Find where the given text appears and provide that cell's center as (x, y) coordinate. 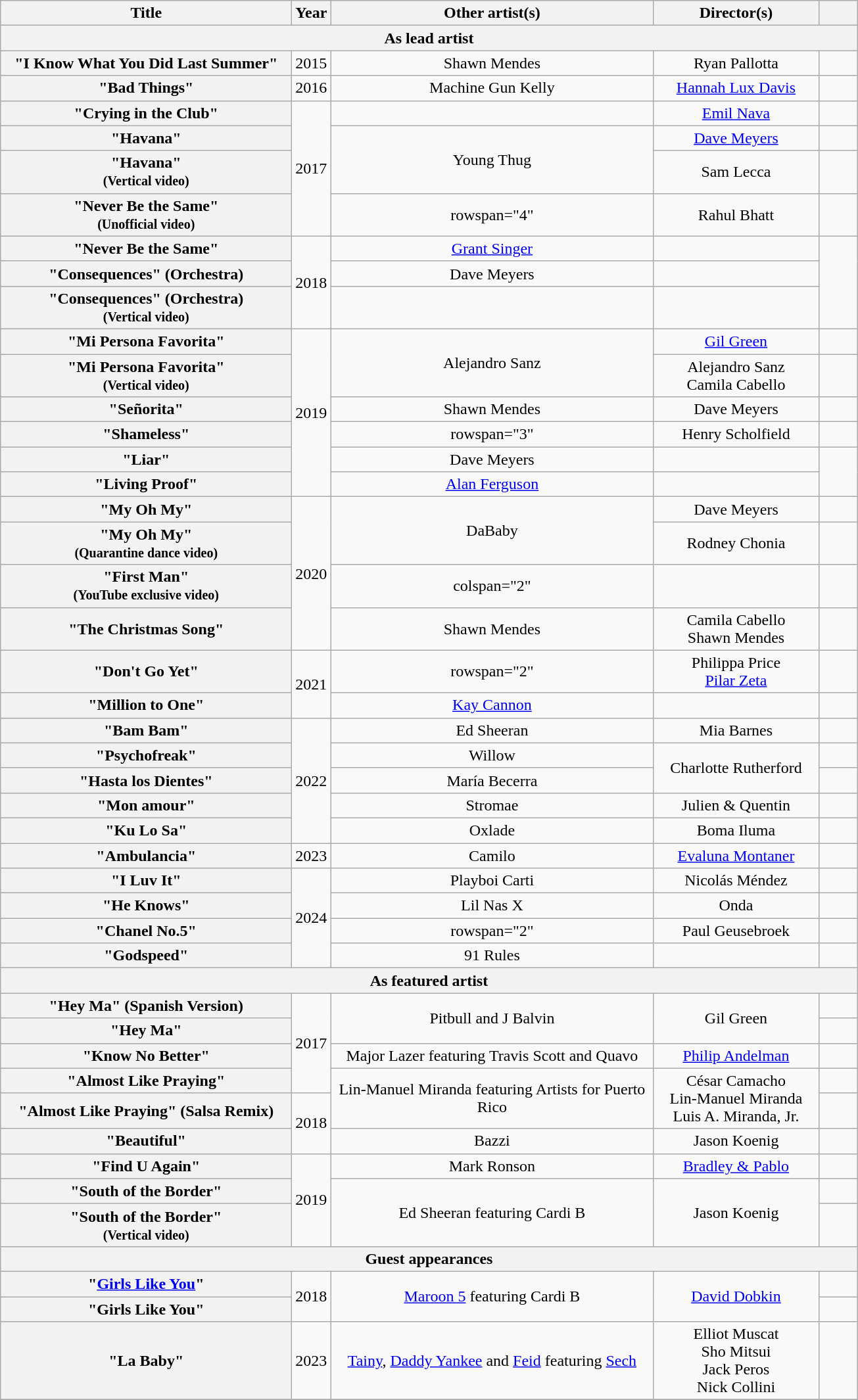
"Bad Things" (146, 88)
Young Thug (492, 159)
"Almost Like Praying" (Salsa Remix) (146, 1111)
2020 (312, 573)
David Dobkin (736, 1296)
Other artist(s) (492, 13)
"Find U Again" (146, 1166)
"Mi Persona Favorita" (146, 341)
"La Baby" (146, 1361)
Pitbull and J Balvin (492, 1018)
Maroon 5 featuring Cardi B (492, 1296)
"The Christmas Song" (146, 628)
2021 (312, 684)
Alejandro Sanz (492, 363)
Bradley & Pablo (736, 1166)
Rahul Bhatt (736, 214)
Onda (736, 906)
Director(s) (736, 13)
Oxlade (492, 830)
"Ambulancia" (146, 855)
Emil Nava (736, 113)
Hannah Lux Davis (736, 88)
DaBaby (492, 531)
"Godspeed" (146, 956)
Alan Ferguson (492, 484)
Boma Iluma (736, 830)
María Becerra (492, 780)
Guest appearances (429, 1259)
"Hey Ma" (146, 1031)
Philippa PricePilar Zeta (736, 672)
2016 (312, 88)
"Bam Bam" (146, 730)
"Liar" (146, 459)
Paul Geusebroek (736, 931)
"South of the Border" (146, 1191)
"Havana" (Vertical video) (146, 172)
Camila CabelloShawn Mendes (736, 628)
Tainy, Daddy Yankee and Feid featuring Sech (492, 1361)
Grant Singer (492, 248)
"Crying in the Club" (146, 113)
"South of the Border" (Vertical video) (146, 1225)
"Know No Better" (146, 1056)
"Beautiful" (146, 1141)
Nicolás Méndez (736, 881)
"Never Be the Same" (Unofficial video) (146, 214)
Lil Nas X (492, 906)
Rodney Chonia (736, 543)
"Hey Ma" (Spanish Version) (146, 1006)
"Consequences" (Orchestra) (146, 273)
Bazzi (492, 1141)
As lead artist (429, 38)
colspan="2" (492, 586)
"Señorita" (146, 409)
Kay Cannon (492, 705)
César CamachoLin-Manuel MirandaLuis A. Miranda, Jr. (736, 1098)
"I Luv It" (146, 881)
"Psychofreak" (146, 755)
Julien & Quentin (736, 805)
2022 (312, 780)
2015 (312, 63)
"Hasta los Dientes" (146, 780)
Mia Barnes (736, 730)
"Consequences" (Orchestra) (Vertical video) (146, 308)
Sam Lecca (736, 172)
"Havana" (146, 138)
Major Lazer featuring Travis Scott and Quavo (492, 1056)
Charlotte Rutherford (736, 768)
Camilo (492, 855)
"Shameless" (146, 434)
Philip Andelman (736, 1056)
"Mon amour" (146, 805)
Ed Sheeran featuring Cardi B (492, 1212)
Title (146, 13)
Stromae (492, 805)
"Almost Like Praying" (146, 1081)
Year (312, 13)
"He Knows" (146, 906)
As featured artist (429, 981)
Willow (492, 755)
Playboi Carti (492, 881)
"Living Proof" (146, 484)
Henry Scholfield (736, 434)
Mark Ronson (492, 1166)
"Million to One" (146, 705)
rowspan="3" (492, 434)
Elliot Muscat Sho Mitsui Jack Peros Nick Collini (736, 1361)
2024 (312, 918)
Ryan Pallotta (736, 63)
Alejandro SanzCamila Cabello (736, 375)
"I Know What You Did Last Summer" (146, 63)
Machine Gun Kelly (492, 88)
Lin-Manuel Miranda featuring Artists for Puerto Rico (492, 1098)
"Ku Lo Sa" (146, 830)
"My Oh My" (146, 509)
91 Rules (492, 956)
"Mi Persona Favorita" (Vertical video) (146, 375)
"Don't Go Yet" (146, 672)
Evaluna Montaner (736, 855)
"Chanel No.5" (146, 931)
Ed Sheeran (492, 730)
"My Oh My" (Quarantine dance video) (146, 543)
"Never Be the Same" (146, 248)
"First Man"(YouTube exclusive video) (146, 586)
rowspan="4" (492, 214)
